Scan for the cell matching the given text and deliver its [X, Y] coordinate at center. 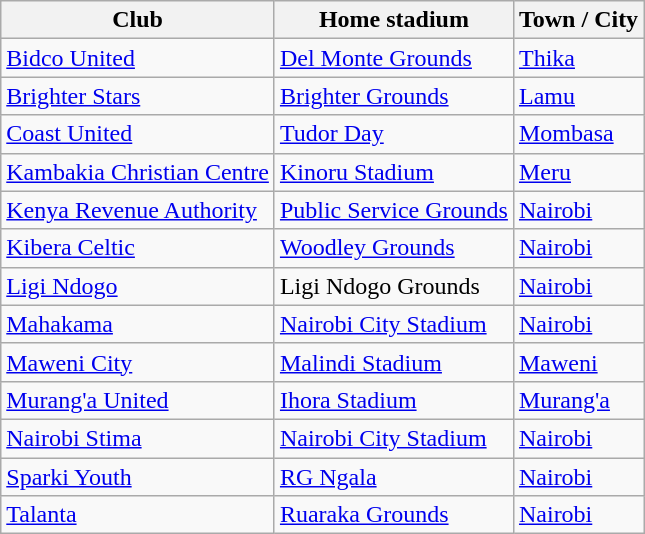
Sparki Youth [138, 477]
Coast United [138, 134]
Talanta [138, 515]
Murang'a [578, 400]
Kibera Celtic [138, 248]
Brighter Stars [138, 96]
Meru [578, 172]
Public Service Grounds [394, 210]
Murang'a United [138, 400]
Mombasa [578, 134]
Malindi Stadium [394, 362]
Ihora Stadium [394, 400]
RG Ngala [394, 477]
Lamu [578, 96]
Thika [578, 58]
Town / City [578, 20]
Maweni City [138, 362]
Nairobi Stima [138, 438]
Kenya Revenue Authority [138, 210]
Home stadium [394, 20]
Kambakia Christian Centre [138, 172]
Mahakama [138, 324]
Tudor Day [394, 134]
Ruaraka Grounds [394, 515]
Del Monte Grounds [394, 58]
Ligi Ndogo Grounds [394, 286]
Maweni [578, 362]
Club [138, 20]
Woodley Grounds [394, 248]
Bidco United [138, 58]
Brighter Grounds [394, 96]
Kinoru Stadium [394, 172]
Ligi Ndogo [138, 286]
